Detect which cell encompasses the target text, then output its (x, y) center coordinate. 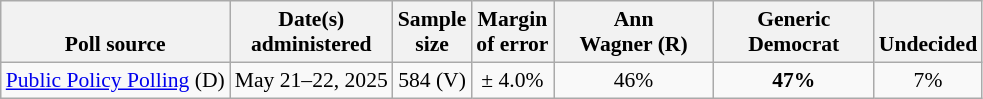
Poll source (116, 32)
Undecided (928, 32)
Samplesize (432, 32)
584 (V) (432, 80)
AnnWagner (R) (634, 32)
GenericDemocrat (794, 32)
46% (634, 80)
May 21–22, 2025 (312, 80)
± 4.0% (512, 80)
Date(s)administered (312, 32)
7% (928, 80)
47% (794, 80)
Marginof error (512, 32)
Public Policy Polling (D) (116, 80)
